From the cell containing the given text, extract its center point as (x, y) coordinate. 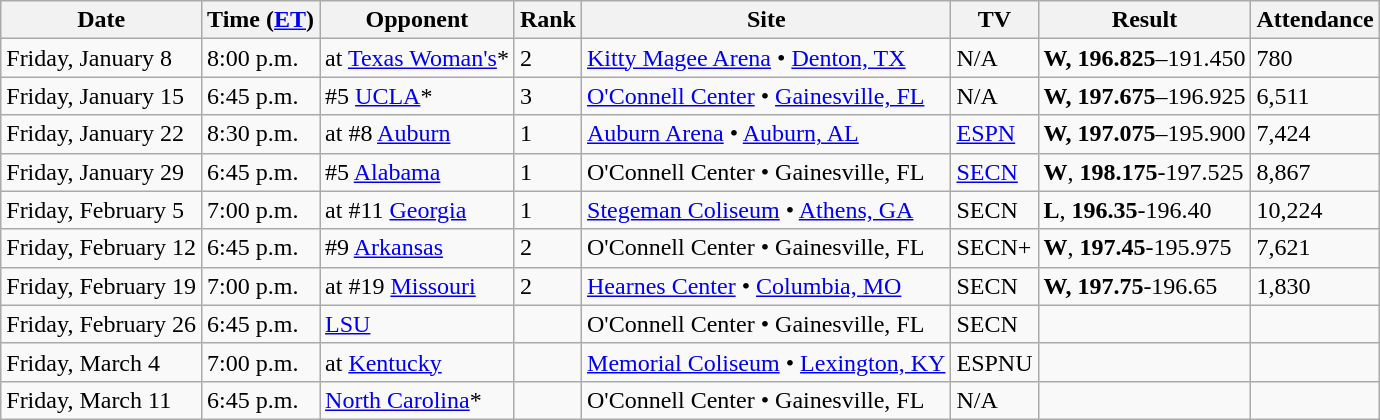
W, 197.45-195.975 (1144, 248)
Friday, January 8 (102, 58)
TV (994, 20)
ESPNU (994, 362)
Friday, January 15 (102, 96)
Friday, February 12 (102, 248)
Stegeman Coliseum • Athens, GA (766, 210)
W, 198.175-197.525 (1144, 172)
Kitty Magee Arena • Denton, TX (766, 58)
Friday, March 4 (102, 362)
at Texas Woman's* (418, 58)
LSU (418, 324)
6,511 (1315, 96)
Opponent (418, 20)
Friday, February 26 (102, 324)
780 (1315, 58)
ESPN (994, 134)
8:30 p.m. (261, 134)
Time (ET) (261, 20)
W, 196.825–191.450 (1144, 58)
Hearnes Center • Columbia, MO (766, 286)
at #19 Missouri (418, 286)
Memorial Coliseum • Lexington, KY (766, 362)
Attendance (1315, 20)
#5 UCLA* (418, 96)
Friday, January 29 (102, 172)
Friday, February 19 (102, 286)
at #8 Auburn (418, 134)
10,224 (1315, 210)
#5 Alabama (418, 172)
8:00 p.m. (261, 58)
Friday, January 22 (102, 134)
3 (548, 96)
#9 Arkansas (418, 248)
Date (102, 20)
Friday, March 11 (102, 400)
Friday, February 5 (102, 210)
Rank (548, 20)
Auburn Arena • Auburn, AL (766, 134)
SECN+ (994, 248)
Result (1144, 20)
W, 197.675–196.925 (1144, 96)
Site (766, 20)
at Kentucky (418, 362)
L, 196.35-196.40 (1144, 210)
7,424 (1315, 134)
W, 197.75-196.65 (1144, 286)
1,830 (1315, 286)
8,867 (1315, 172)
at #11 Georgia (418, 210)
North Carolina* (418, 400)
7,621 (1315, 248)
W, 197.075–195.900 (1144, 134)
